Locate the cell with the specified text and output its (X, Y) center coordinate. 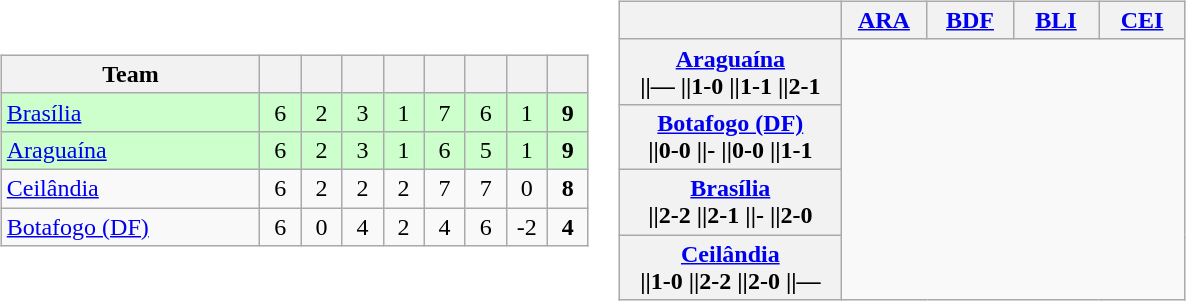
Ceilândia ||1-0 ||2-2 ||2-0 ||— (730, 266)
CEI (1142, 20)
8 (568, 188)
Brasília ||2-2 ||2-1 ||- ||2-0 (730, 202)
Araguaína (130, 150)
Botafogo (DF) (130, 227)
-2 (526, 227)
ARA (884, 20)
BDF (970, 20)
BLI (1056, 20)
Araguaína ||— ||1-0 ||1-1 ||2-1 (730, 72)
Team (130, 74)
Ceilândia (130, 188)
Botafogo (DF) ||0-0 ||- ||0-0 ||1-1 (730, 136)
Brasília (130, 112)
5 (486, 150)
